Search for the cell housing the specified text and yield its [x, y] center coordinate. 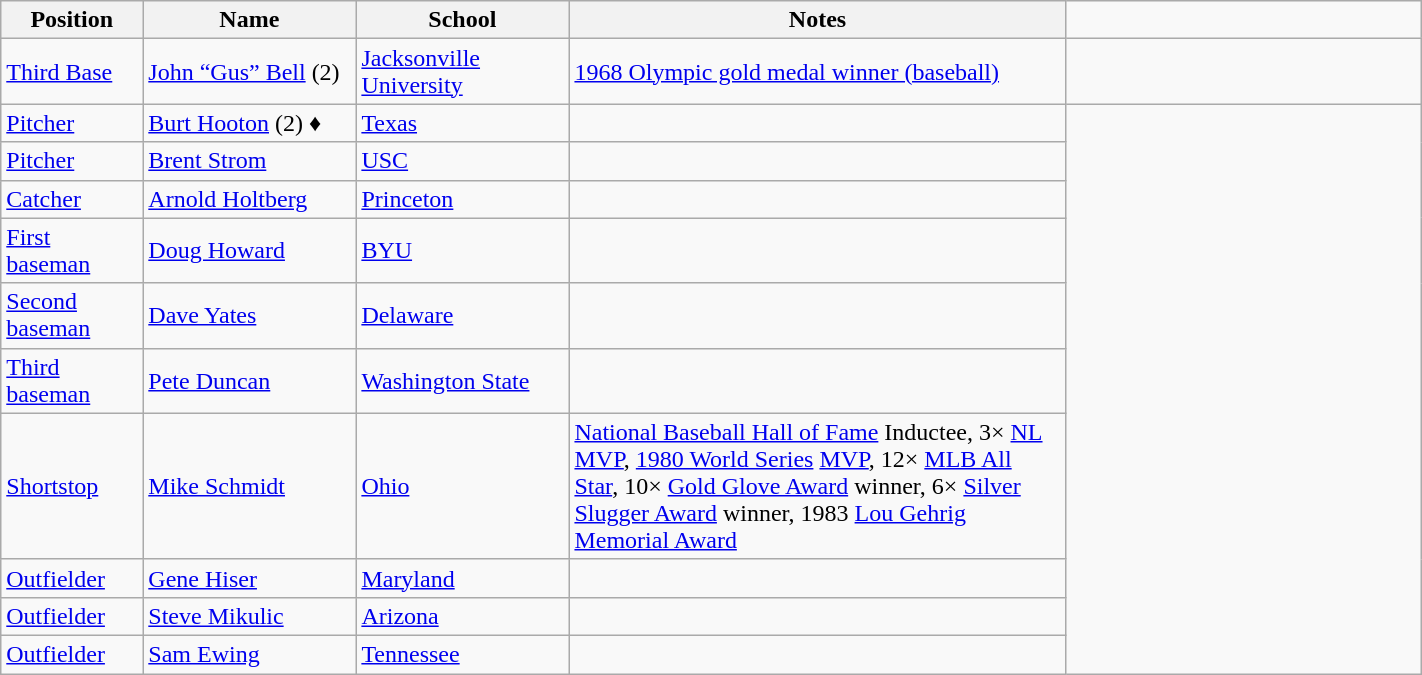
USC [462, 161]
Texas [462, 123]
Shortstop [72, 486]
BYU [462, 250]
Arizona [462, 616]
Mike Schmidt [250, 486]
Name [250, 20]
Dave Yates [250, 316]
Steve Mikulic [250, 616]
Catcher [72, 199]
Pete Duncan [250, 380]
Delaware [462, 316]
Doug Howard [250, 250]
1968 Olympic gold medal winner (baseball) [818, 72]
Brent Strom [250, 161]
Maryland [462, 578]
First baseman [72, 250]
Tennessee [462, 654]
Third baseman [72, 380]
Second baseman [72, 316]
Princeton [462, 199]
Third Base [72, 72]
Sam Ewing [250, 654]
Arnold Holtberg [250, 199]
Gene Hiser [250, 578]
Jacksonville University [462, 72]
School [462, 20]
Ohio [462, 486]
Position [72, 20]
Burt Hooton (2) ♦ [250, 123]
John “Gus” Bell (2) [250, 72]
Washington State [462, 380]
Notes [818, 20]
